Find where the given text appears and provide that cell's center as (x, y) coordinate. 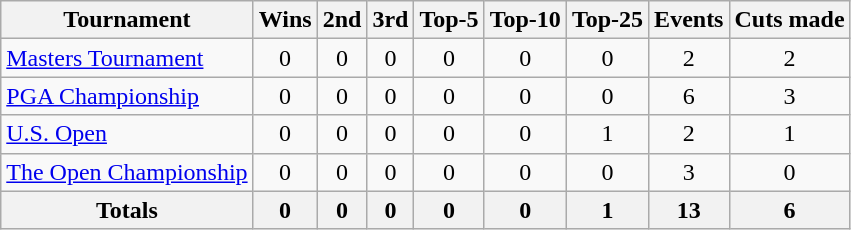
U.S. Open (127, 134)
Totals (127, 210)
PGA Championship (127, 96)
The Open Championship (127, 172)
Masters Tournament (127, 58)
2nd (342, 20)
3rd (390, 20)
Wins (285, 20)
13 (689, 210)
Tournament (127, 20)
Top-10 (525, 20)
Events (689, 20)
Top-25 (607, 20)
Top-5 (449, 20)
Cuts made (790, 20)
